For the text-containing cell, return its midpoint in [X, Y] coordinate format. 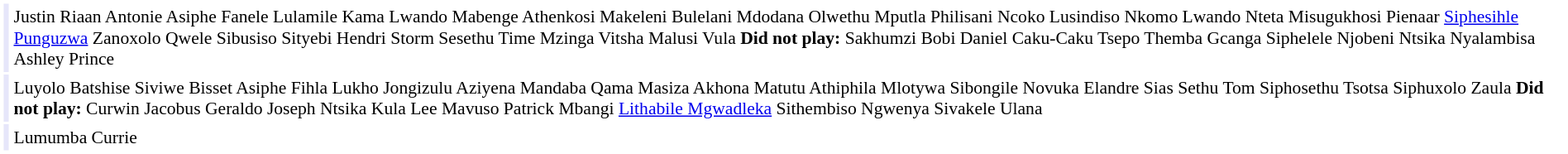
Lumumba Currie [788, 137]
